Return [x, y] of the center of cell containing provided text 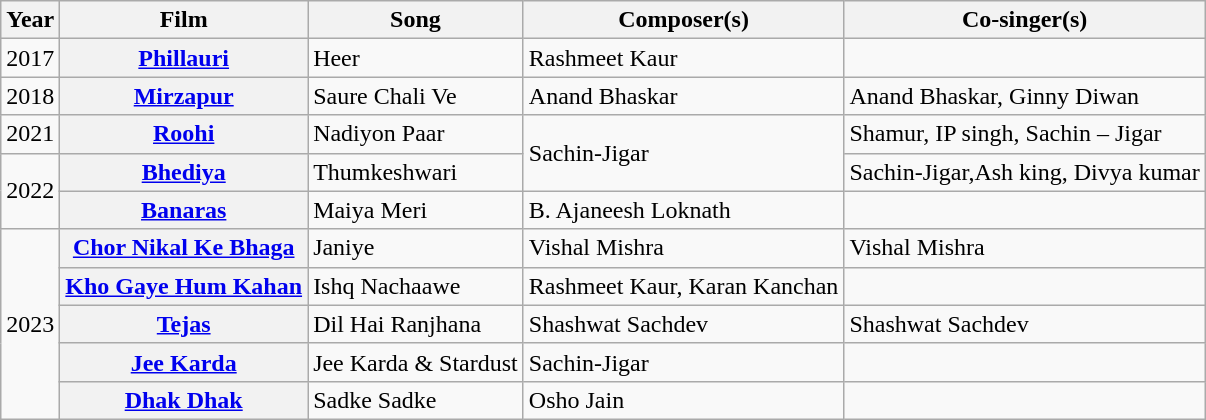
B. Ajaneesh Loknath [684, 210]
Sadke Sadke [416, 400]
Saure Chali Ve [416, 96]
Dil Hai Ranjhana [416, 324]
2018 [30, 96]
Chor Nikal Ke Bhaga [184, 248]
Year [30, 20]
2017 [30, 58]
Roohi [184, 134]
Kho Gaye Hum Kahan [184, 286]
Song [416, 20]
Dhak Dhak [184, 400]
2023 [30, 324]
Anand Bhaskar [684, 96]
Ishq Nachaawe [416, 286]
2022 [30, 191]
Shamur, IP singh, Sachin – Jigar [1024, 134]
Banaras [184, 210]
Composer(s) [684, 20]
Tejas [184, 324]
Osho Jain [684, 400]
Maiya Meri [416, 210]
Bhediya [184, 172]
Heer [416, 58]
Rashmeet Kaur [684, 58]
Phillauri [184, 58]
Film [184, 20]
Jee Karda [184, 362]
Janiye [416, 248]
2021 [30, 134]
Nadiyon Paar [416, 134]
Anand Bhaskar, Ginny Diwan [1024, 96]
Jee Karda & Stardust [416, 362]
Thumkeshwari [416, 172]
Sachin-Jigar,Ash king, Divya kumar [1024, 172]
Rashmeet Kaur, Karan Kanchan [684, 286]
Co-singer(s) [1024, 20]
Mirzapur [184, 96]
